Find where the given text appears and provide that cell's center as (x, y) coordinate. 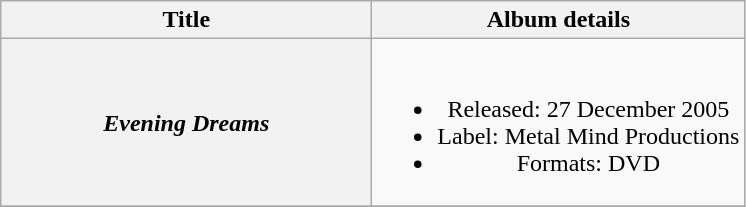
Released: 27 December 2005Label: Metal Mind ProductionsFormats: DVD (558, 122)
Album details (558, 20)
Title (186, 20)
Evening Dreams (186, 122)
